Return [x, y] of the center of cell containing provided text 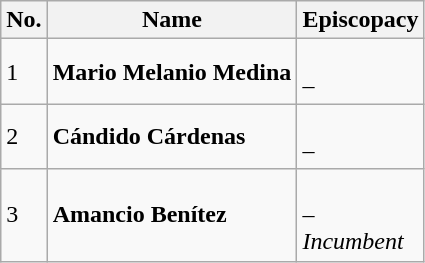
1 [24, 72]
Episcopacy [360, 20]
3 [24, 215]
Mario Melanio Medina [172, 72]
Amancio Benítez [172, 215]
–Incumbent [360, 215]
Cándido Cárdenas [172, 136]
Name [172, 20]
No. [24, 20]
2 [24, 136]
